Scan for the cell matching the given text and deliver its (x, y) coordinate at center. 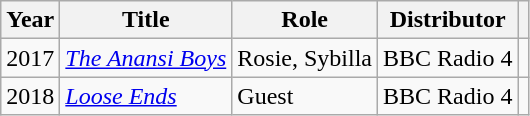
2018 (30, 96)
Role (305, 20)
Distributor (448, 20)
Title (146, 20)
Guest (305, 96)
Rosie, Sybilla (305, 58)
Loose Ends (146, 96)
2017 (30, 58)
The Anansi Boys (146, 58)
Year (30, 20)
